For the text-containing cell, return its midpoint in (X, Y) coordinate format. 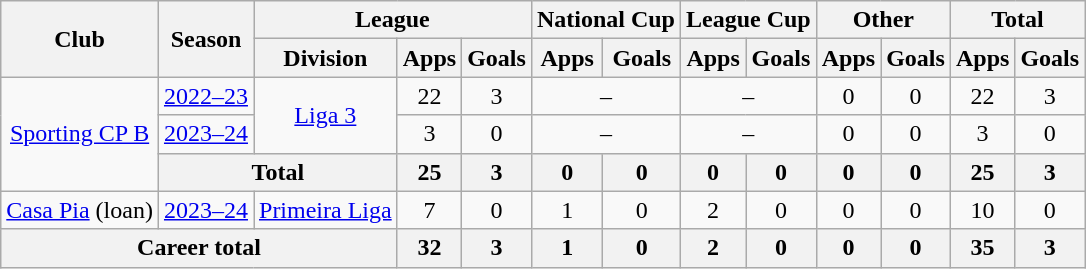
2022–23 (206, 96)
Casa Pia (loan) (80, 210)
Division (326, 58)
League Cup (748, 20)
7 (429, 210)
Season (206, 39)
Career total (199, 248)
League (393, 20)
Primeira Liga (326, 210)
National Cup (606, 20)
35 (982, 248)
10 (982, 210)
Sporting CP B (80, 134)
Other (883, 20)
32 (429, 248)
Liga 3 (326, 115)
Club (80, 39)
